Return (x, y) of the center of cell containing provided text 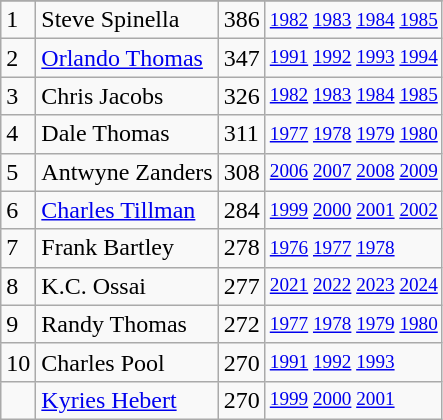
Dale Thomas (127, 134)
Frank Bartley (127, 248)
311 (242, 134)
2 (18, 58)
1991 1992 1993 1994 (354, 58)
326 (242, 96)
1976 1977 1978 (354, 248)
Kyries Hebert (127, 400)
308 (242, 172)
4 (18, 134)
386 (242, 20)
277 (242, 286)
2021 2022 2023 2024 (354, 286)
284 (242, 210)
3 (18, 96)
7 (18, 248)
5 (18, 172)
9 (18, 324)
2006 2007 2008 2009 (354, 172)
8 (18, 286)
Steve Spinella (127, 20)
10 (18, 362)
272 (242, 324)
Charles Pool (127, 362)
1999 2000 2001 2002 (354, 210)
347 (242, 58)
1 (18, 20)
1999 2000 2001 (354, 400)
Chris Jacobs (127, 96)
1991 1992 1993 (354, 362)
Antwyne Zanders (127, 172)
Randy Thomas (127, 324)
K.C. Ossai (127, 286)
Charles Tillman (127, 210)
Orlando Thomas (127, 58)
6 (18, 210)
278 (242, 248)
